For the text-containing cell, return its midpoint in [X, Y] coordinate format. 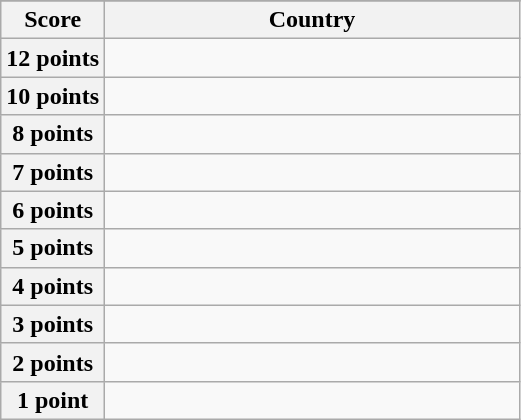
10 points [53, 96]
7 points [53, 172]
3 points [53, 324]
2 points [53, 362]
12 points [53, 58]
1 point [53, 400]
Score [53, 20]
8 points [53, 134]
4 points [53, 286]
Country [312, 20]
5 points [53, 248]
6 points [53, 210]
